From the cell containing the given text, extract its center point as (x, y) coordinate. 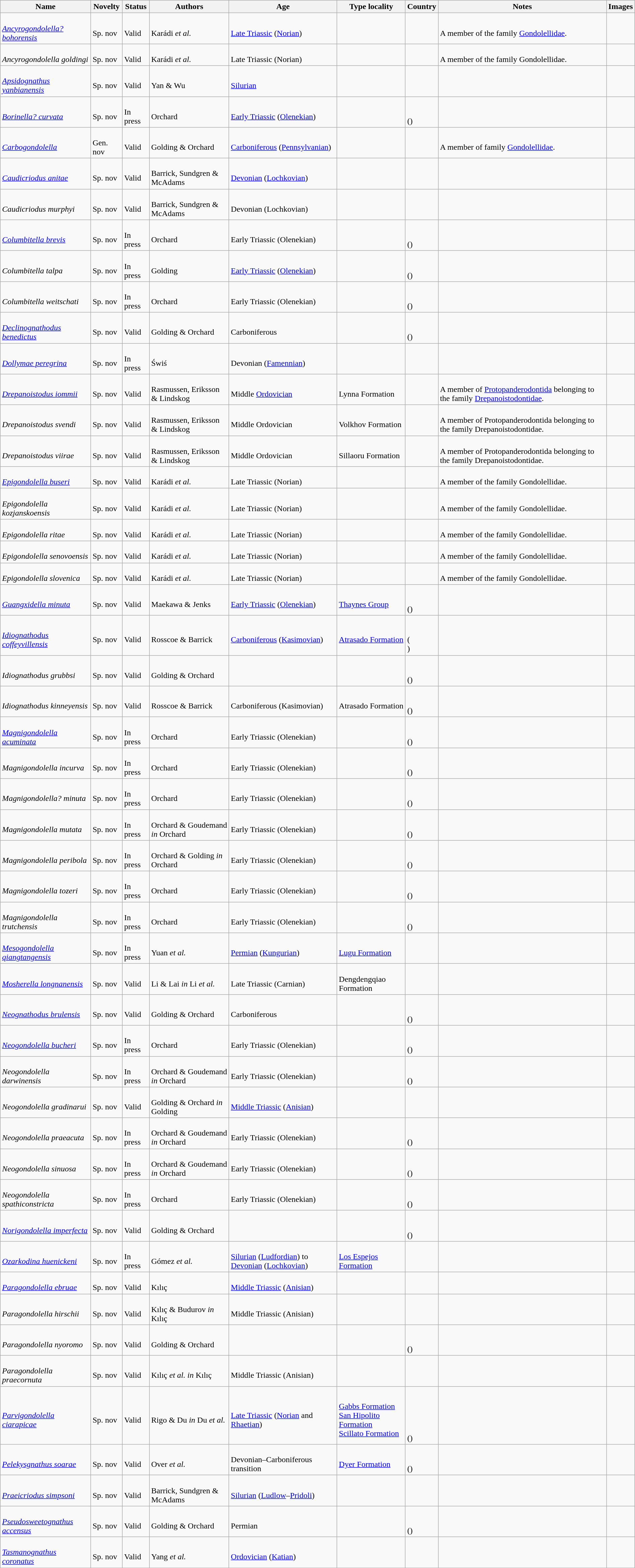
Thaynes Group (371, 600)
Epigondolella ritae (46, 530)
Magnigondolella? minuta (46, 794)
Gómez et al. (189, 1256)
Los Espejos Formation (371, 1256)
Norigondolella imperfecta (46, 1226)
Paragondolella nyoromo (46, 1340)
Paragondolella hirschii (46, 1309)
Ordovician (Katian) (283, 1552)
Type locality (371, 7)
Magnigondolella tozeri (46, 887)
Drepanoistodus iommii (46, 390)
Yang et al. (189, 1552)
Neogondolella gradinarui (46, 1102)
Ozarkodina huenickeni (46, 1256)
Novelty (107, 7)
Neogondolella spathiconstricta (46, 1195)
Silurian (Ludlow–Pridoli) (283, 1491)
Kılıç et al. in Kılıç (189, 1371)
Orchard & Golding in Orchard (189, 856)
Parvigondolella ciarapicae (46, 1416)
Kılıç & Budurov in Kılıç (189, 1309)
Columbitella brevis (46, 235)
Yuan et al. (189, 948)
Devonian–Carboniferous transition (283, 1460)
Declinognathodus benedictus (46, 328)
Golding & Orchard in Golding (189, 1102)
Permian (283, 1521)
Status (136, 7)
Ancyrogondolella? bohorensis (46, 28)
Ancyrogondolella goldingi (46, 55)
Columbitella talpa (46, 266)
Late Triassic (Carnian) (283, 979)
Pelekysgnathus soarae (46, 1460)
Volkhov Formation (371, 420)
Epigondolella senovoensis (46, 552)
Mosherella longnanensis (46, 979)
Authors (189, 7)
Name (46, 7)
Epigondolella slovenica (46, 573)
Epigondolella buseri (46, 478)
Permian (Kungurian) (283, 948)
Columbitella weitschati (46, 297)
Over et al. (189, 1460)
Kılıç (189, 1283)
Carboniferous (Pennsylvanian) (283, 143)
Idiognathodus coffeyvillensis (46, 635)
Paragondolella ebruae (46, 1283)
Idiognathodus grubbsi (46, 671)
Pseudosweetognathus accensus (46, 1521)
Drepanoistodus svendi (46, 420)
Tasmanognathus coronatus (46, 1552)
Caudicriodus anitae (46, 174)
Magnigondolella trutchensis (46, 917)
Golding (189, 266)
Praeicriodus simpsoni (46, 1491)
Sillaoru Formation (371, 451)
Silurian (Ludfordian) to Devonian (Lochkovian) (283, 1256)
Rigo & Du in Du et al. (189, 1416)
Mesogondolella qiangtangensis (46, 948)
Neogondolella darwinensis (46, 1072)
Lynna Formation (371, 390)
Paragondolella praecornuta (46, 1371)
Magnigondolella mutata (46, 825)
Silurian (283, 81)
Borinella? curvata (46, 112)
Idiognathodus kinneyensis (46, 701)
Magnigondolella acuminata (46, 732)
Epigondolella kozjanskoensis (46, 504)
Lugu Formation (371, 948)
Notes (522, 7)
Images (621, 7)
A member of family Gondolellidae. (522, 143)
Carbogondolella (46, 143)
Country (422, 7)
Li & Lai in Li et al. (189, 979)
Dengdengqiao Formation (371, 979)
Devonian (Famennian) (283, 358)
Neogondolella praeacuta (46, 1133)
Drepanoistodus viirae (46, 451)
Gabbs Formation San Hipolito Formation Scillato Formation (371, 1416)
Neognathodus brulensis (46, 1010)
Dyer Formation (371, 1460)
Late Triassic (Norian and Rhaetian) (283, 1416)
Caudicriodus murphyi (46, 204)
Maekawa & Jenks (189, 600)
Yan & Wu (189, 81)
Apsidognathus yanbianensis (46, 81)
Świś (189, 358)
Gen. nov (107, 143)
Age (283, 7)
Neogondolella bucheri (46, 1041)
Guangxidella minuta (46, 600)
Dollymae peregrina (46, 358)
Magnigondolella incurva (46, 763)
Neogondolella sinuosa (46, 1164)
Magnigondolella peribola (46, 856)
